Capture the cell that displays the provided text and extract its [X, Y] central coordinate. 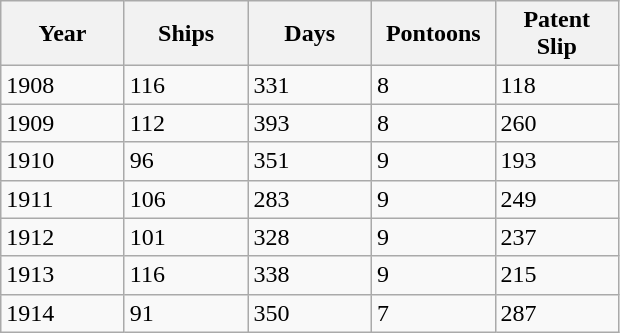
260 [557, 123]
215 [557, 275]
287 [557, 313]
1910 [63, 161]
Patent Slip [557, 34]
1909 [63, 123]
237 [557, 237]
1908 [63, 85]
1911 [63, 199]
106 [186, 199]
393 [310, 123]
96 [186, 161]
350 [310, 313]
249 [557, 199]
351 [310, 161]
193 [557, 161]
Year [63, 34]
Pontoons [433, 34]
7 [433, 313]
101 [186, 237]
118 [557, 85]
283 [310, 199]
1913 [63, 275]
331 [310, 85]
91 [186, 313]
112 [186, 123]
1914 [63, 313]
Days [310, 34]
Ships [186, 34]
328 [310, 237]
338 [310, 275]
1912 [63, 237]
